Find where the given text appears and provide that cell's center as [X, Y] coordinate. 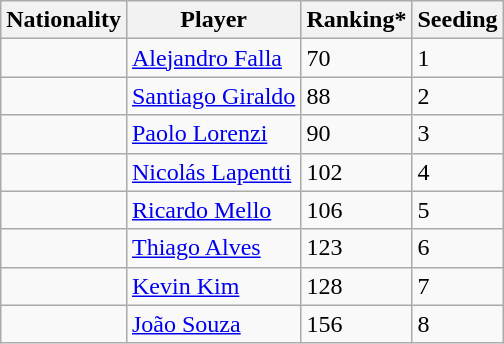
Ricardo Mello [213, 210]
156 [356, 324]
João Souza [213, 324]
3 [458, 134]
Paolo Lorenzi [213, 134]
Alejandro Falla [213, 58]
Player [213, 20]
90 [356, 134]
6 [458, 248]
4 [458, 172]
70 [356, 58]
2 [458, 96]
Thiago Alves [213, 248]
128 [356, 286]
Kevin Kim [213, 286]
Ranking* [356, 20]
Seeding [458, 20]
102 [356, 172]
Nationality [64, 20]
Santiago Giraldo [213, 96]
88 [356, 96]
106 [356, 210]
7 [458, 286]
5 [458, 210]
8 [458, 324]
123 [356, 248]
1 [458, 58]
Nicolás Lapentti [213, 172]
